Search for the cell housing the specified text and yield its (x, y) center coordinate. 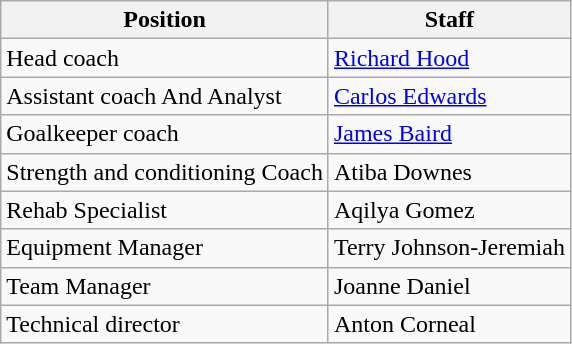
Terry Johnson-Jeremiah (449, 248)
Team Manager (165, 286)
Strength and conditioning Coach (165, 172)
Joanne Daniel (449, 286)
Goalkeeper coach (165, 134)
Position (165, 20)
Assistant coach And Analyst (165, 96)
Aqilya Gomez (449, 210)
Rehab Specialist (165, 210)
Staff (449, 20)
James Baird (449, 134)
Carlos Edwards (449, 96)
Richard Hood (449, 58)
Anton Corneal (449, 324)
Head coach (165, 58)
Equipment Manager (165, 248)
Technical director (165, 324)
Atiba Downes (449, 172)
